Detect which cell encompasses the target text, then output its [X, Y] center coordinate. 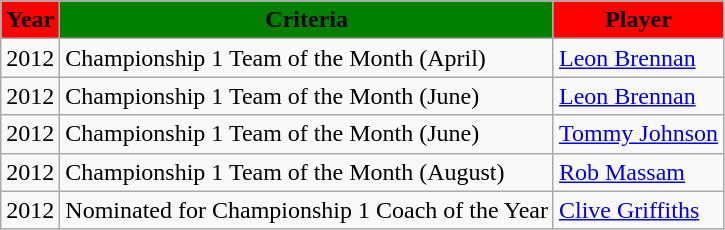
Year [30, 20]
Player [638, 20]
Nominated for Championship 1 Coach of the Year [307, 210]
Rob Massam [638, 172]
Clive Griffiths [638, 210]
Championship 1 Team of the Month (April) [307, 58]
Tommy Johnson [638, 134]
Championship 1 Team of the Month (August) [307, 172]
Criteria [307, 20]
